From the cell containing the given text, extract its center point as [X, Y] coordinate. 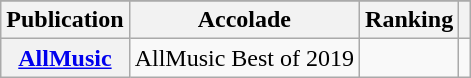
Publication [65, 20]
Ranking [410, 20]
AllMusic [65, 58]
AllMusic Best of 2019 [244, 58]
Accolade [244, 20]
